From the cell containing the given text, extract its center point as (x, y) coordinate. 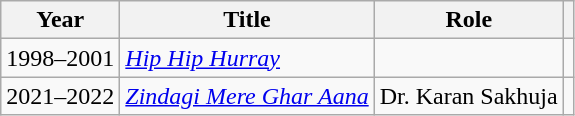
Zindagi Mere Ghar Aana (247, 96)
2021–2022 (60, 96)
Year (60, 20)
Title (247, 20)
Dr. Karan Sakhuja (468, 96)
1998–2001 (60, 58)
Hip Hip Hurray (247, 58)
Role (468, 20)
